Output the [x, y] coordinate of the center of the cell containing the given text.  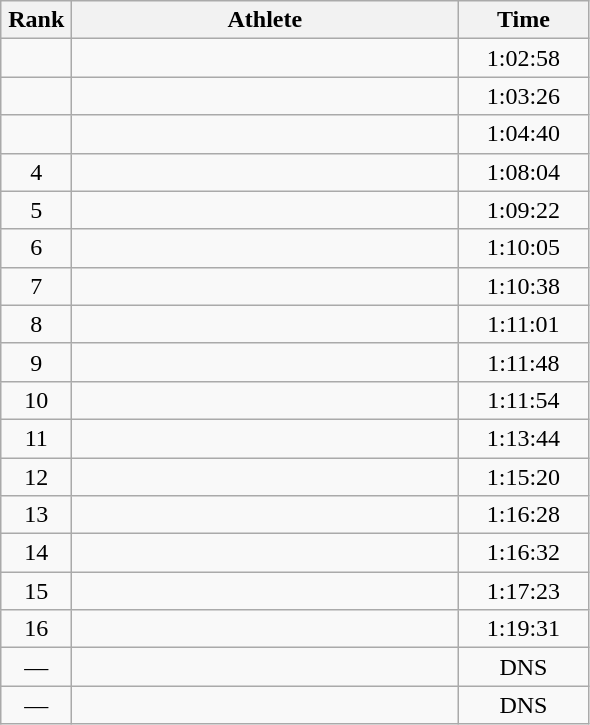
1:16:32 [524, 553]
1:15:20 [524, 477]
8 [36, 324]
1:11:01 [524, 324]
Rank [36, 20]
1:02:58 [524, 58]
1:10:05 [524, 248]
1:09:22 [524, 210]
4 [36, 172]
1:13:44 [524, 438]
14 [36, 553]
1:03:26 [524, 96]
16 [36, 629]
Athlete [265, 20]
1:10:38 [524, 286]
12 [36, 477]
7 [36, 286]
11 [36, 438]
1:11:48 [524, 362]
1:08:04 [524, 172]
1:19:31 [524, 629]
1:17:23 [524, 591]
15 [36, 591]
10 [36, 400]
1:11:54 [524, 400]
Time [524, 20]
1:16:28 [524, 515]
13 [36, 515]
5 [36, 210]
6 [36, 248]
1:04:40 [524, 134]
9 [36, 362]
